Capture the cell that displays the provided text and extract its (X, Y) central coordinate. 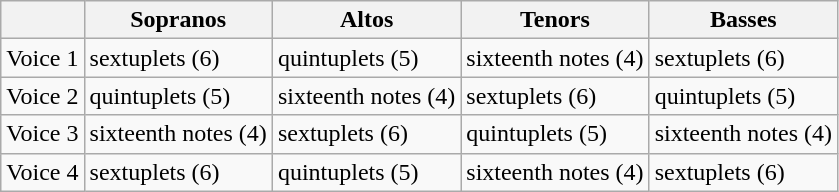
Voice 1 (42, 58)
Tenors (555, 20)
Sopranos (178, 20)
Voice 4 (42, 172)
Altos (366, 20)
Voice 2 (42, 96)
Basses (743, 20)
Voice 3 (42, 134)
